Scan for the cell matching the given text and deliver its (x, y) coordinate at center. 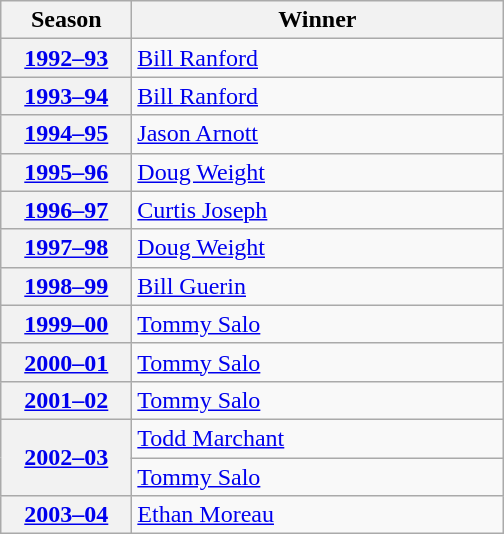
2002–03 (66, 457)
Season (66, 20)
1996–97 (66, 210)
2001–02 (66, 400)
Jason Arnott (318, 134)
2003–04 (66, 515)
Bill Guerin (318, 286)
1993–94 (66, 96)
Curtis Joseph (318, 210)
1994–95 (66, 134)
1997–98 (66, 248)
Todd Marchant (318, 438)
1995–96 (66, 172)
1999–00 (66, 324)
1992–93 (66, 58)
Ethan Moreau (318, 515)
2000–01 (66, 362)
Winner (318, 20)
1998–99 (66, 286)
